For the text-containing cell, return its midpoint in [X, Y] coordinate format. 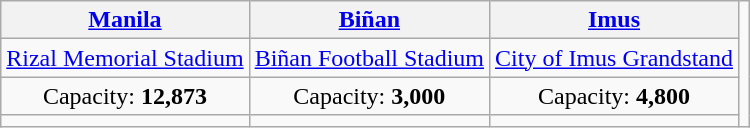
Capacity: 4,800 [614, 96]
Manila [125, 20]
Capacity: 12,873 [125, 96]
Imus [614, 20]
Capacity: 3,000 [369, 96]
Biñan Football Stadium [369, 58]
Rizal Memorial Stadium [125, 58]
City of Imus Grandstand [614, 58]
Biñan [369, 20]
